Find where the given text appears and provide that cell's center as [x, y] coordinate. 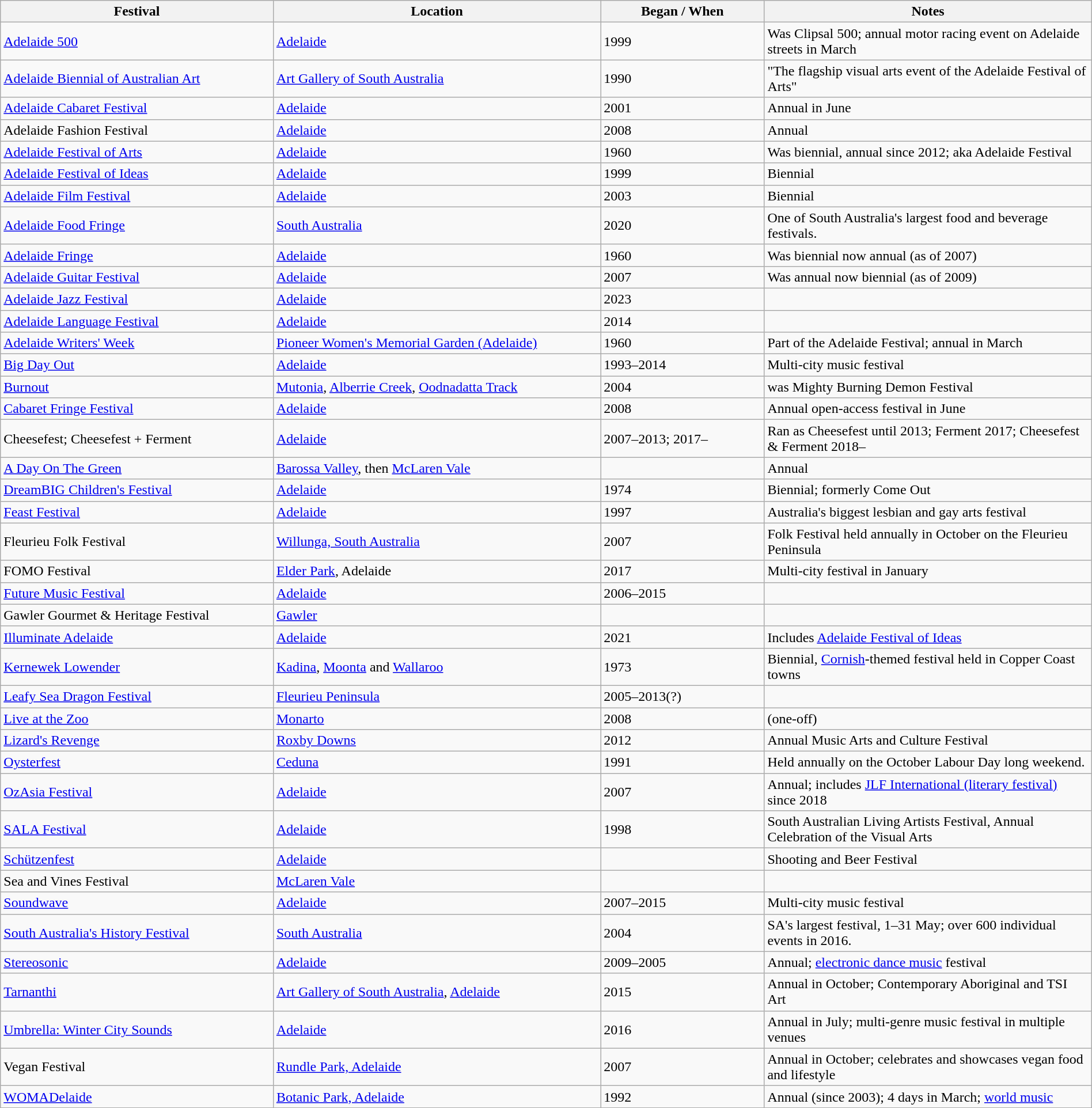
Roxby Downs [437, 741]
2016 [682, 1030]
Sea and Vines Festival [137, 881]
Adelaide Biennial of Australian Art [137, 78]
Was biennial, annual since 2012; aka Adelaide Festival [928, 152]
Began / When [682, 12]
Adelaide Writers' Week [137, 343]
2023 [682, 299]
Future Music Festival [137, 593]
Leafy Sea Dragon Festival [137, 696]
Lizard's Revenge [137, 741]
Gawler Gourmet & Heritage Festival [137, 615]
Annual; includes JLF International (literary festival) since 2018 [928, 792]
Multi-city festival in January [928, 571]
Adelaide Fringe [137, 255]
Live at the Zoo [137, 718]
1973 [682, 667]
1990 [682, 78]
FOMO Festival [137, 571]
Soundwave [137, 903]
Art Gallery of South Australia [437, 78]
2015 [682, 992]
SALA Festival [137, 829]
Adelaide Food Fringe [137, 226]
1997 [682, 512]
Annual in October; celebrates and showcases vegan food and lifestyle [928, 1067]
Elder Park, Adelaide [437, 571]
Includes Adelaide Festival of Ideas [928, 637]
Pioneer Women's Memorial Garden (Adelaide) [437, 343]
Umbrella: Winter City Sounds [137, 1030]
SA's largest festival, 1–31 May; over 600 individual events in 2016. [928, 933]
2006–2015 [682, 593]
South Australia's History Festival [137, 933]
Annual in June [928, 108]
2017 [682, 571]
Biennial, Cornish-themed festival held in Copper Coast towns [928, 667]
One of South Australia's largest food and beverage festivals. [928, 226]
Stereosonic [137, 962]
Schützenfest [137, 859]
Held annually on the October Labour Day long weekend. [928, 762]
Annual; electronic dance music festival [928, 962]
Monarto [437, 718]
Adelaide Fashion Festival [137, 130]
Burnout [137, 387]
2021 [682, 637]
2012 [682, 741]
"The flagship visual arts event of the Adelaide Festival of Arts" [928, 78]
Biennial; formerly Come Out [928, 490]
Cabaret Fringe Festival [137, 409]
Oysterfest [137, 762]
2001 [682, 108]
Adelaide Guitar Festival [137, 277]
Cheesefest; Cheesefest + Ferment [137, 439]
1974 [682, 490]
Mutonia, Alberrie Creek, Oodnadatta Track [437, 387]
1998 [682, 829]
2009–2005 [682, 962]
Rundle Park, Adelaide [437, 1067]
2007–2015 [682, 903]
Was biennial now annual (as of 2007) [928, 255]
2020 [682, 226]
Ran as Cheesefest until 2013; Ferment 2017; Cheesefest & Ferment 2018– [928, 439]
Folk Festival held annually in October on the Fleurieu Peninsula [928, 541]
Adelaide Festival of Ideas [137, 174]
Annual in October; Contemporary Aboriginal and TSI Art [928, 992]
Fleurieu Peninsula [437, 696]
Barossa Valley, then McLaren Vale [437, 468]
Kadina, Moonta and Wallaroo [437, 667]
2007–2013; 2017– [682, 439]
Annual (since 2003); 4 days in March; world music [928, 1096]
Shooting and Beer Festival [928, 859]
A Day On The Green [137, 468]
Adelaide Festival of Arts [137, 152]
Was Clipsal 500; annual motor racing event on Adelaide streets in March [928, 41]
Illuminate Adelaide [137, 637]
South Australian Living Artists Festival, Annual Celebration of the Visual Arts [928, 829]
Adelaide Film Festival [137, 196]
Big Day Out [137, 365]
Notes [928, 12]
Tarnanthi [137, 992]
Art Gallery of South Australia, Adelaide [437, 992]
2005–2013(?) [682, 696]
Australia's biggest lesbian and gay arts festival [928, 512]
1991 [682, 762]
Kernewek Lowender [137, 667]
Location [437, 12]
Adelaide 500 [137, 41]
Willunga, South Australia [437, 541]
Annual in July; multi-genre music festival in multiple venues [928, 1030]
McLaren Vale [437, 881]
Part of the Adelaide Festival; annual in March [928, 343]
Adelaide Language Festival [137, 321]
Ceduna [437, 762]
2014 [682, 321]
1992 [682, 1096]
Adelaide Jazz Festival [137, 299]
Vegan Festival [137, 1067]
OzAsia Festival [137, 792]
Adelaide Cabaret Festival [137, 108]
Annual Music Arts and Culture Festival [928, 741]
Was annual now biennial (as of 2009) [928, 277]
WOMADelaide [137, 1096]
(one-off) [928, 718]
Botanic Park, Adelaide [437, 1096]
Annual open-access festival in June [928, 409]
was Mighty Burning Demon Festival [928, 387]
2003 [682, 196]
Fleurieu Folk Festival [137, 541]
Festival [137, 12]
DreamBIG Children's Festival [137, 490]
Gawler [437, 615]
1993–2014 [682, 365]
Feast Festival [137, 512]
